For the text-containing cell, return its midpoint in (X, Y) coordinate format. 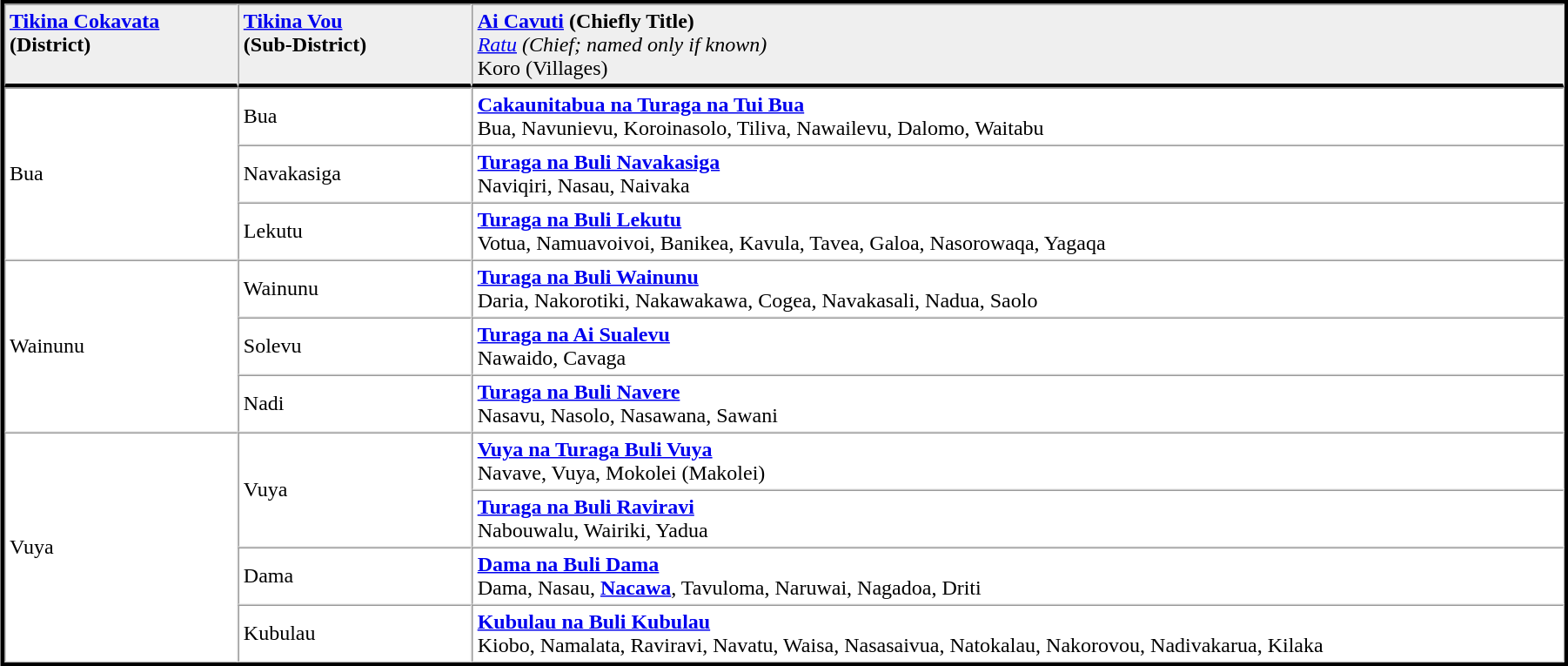
Dama (355, 575)
Nadi (355, 403)
Tikina Vou(Sub-District) (355, 45)
Lekutu (355, 231)
Turaga na Buli RaviraviNabouwalu, Wairiki, Yadua (1018, 518)
Vuya na Turaga Buli VuyaNavave, Vuya, Mokolei (Makolei) (1018, 461)
Solevu (355, 346)
Tikina Cokavata(District) (122, 45)
Navakasiga (355, 173)
Cakaunitabua na Turaga na Tui BuaBua, Navunievu, Koroinasolo, Tiliva, Nawailevu, Dalomo, Waitabu (1018, 116)
Turaga na Ai SualevuNawaido, Cavaga (1018, 346)
Kubulau (355, 633)
Kubulau na Buli KubulauKiobo, Namalata, Raviravi, Navatu, Waisa, Nasasaivua, Natokalau, Nakorovou, Nadivakarua, Kilaka (1018, 633)
Turaga na Buli LekutuVotua, Namuavoivoi, Banikea, Kavula, Tavea, Galoa, Nasorowaqa, Yagaqa (1018, 231)
Ai Cavuti (Chiefly Title)Ratu (Chief; named only if known)Koro (Villages) (1018, 45)
Dama na Buli DamaDama, Nasau, Nacawa, Tavuloma, Naruwai, Nagadoa, Driti (1018, 575)
Turaga na Buli WainunuDaria, Nakorotiki, Nakawakawa, Cogea, Navakasali, Nadua, Saolo (1018, 288)
Turaga na Buli NavakasigaNaviqiri, Nasau, Naivaka (1018, 173)
Turaga na Buli NavereNasavu, Nasolo, Nasawana, Sawani (1018, 403)
